Search for the cell housing the specified text and yield its (X, Y) center coordinate. 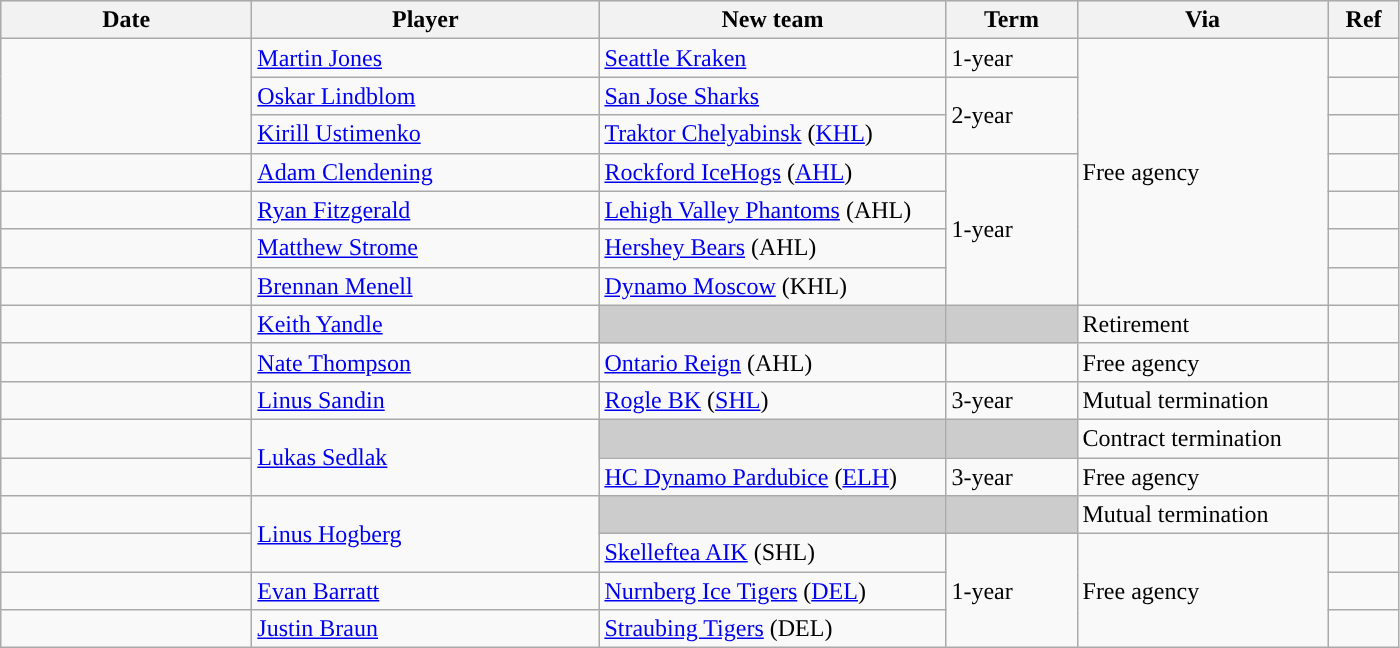
San Jose Sharks (772, 96)
Matthew Strome (426, 248)
Straubing Tigers (DEL) (772, 629)
Evan Barratt (426, 591)
Rogle BK (SHL) (772, 400)
Hershey Bears (AHL) (772, 248)
Seattle Kraken (772, 58)
Adam Clendening (426, 172)
Linus Hogberg (426, 534)
Keith Yandle (426, 324)
Justin Braun (426, 629)
Term (1012, 20)
Linus Sandin (426, 400)
Rockford IceHogs (AHL) (772, 172)
Via (1202, 20)
Ryan Fitzgerald (426, 210)
Ref (1364, 20)
Lehigh Valley Phantoms (AHL) (772, 210)
Retirement (1202, 324)
Date (126, 20)
Skelleftea AIK (SHL) (772, 553)
Martin Jones (426, 58)
Oskar Lindblom (426, 96)
Traktor Chelyabinsk (KHL) (772, 134)
2-year (1012, 115)
Lukas Sedlak (426, 457)
Player (426, 20)
HC Dynamo Pardubice (ELH) (772, 477)
Contract termination (1202, 438)
Brennan Menell (426, 286)
New team (772, 20)
Dynamo Moscow (KHL) (772, 286)
Ontario Reign (AHL) (772, 362)
Nate Thompson (426, 362)
Kirill Ustimenko (426, 134)
Nurnberg Ice Tigers (DEL) (772, 591)
